Search for the cell housing the specified text and yield its (x, y) center coordinate. 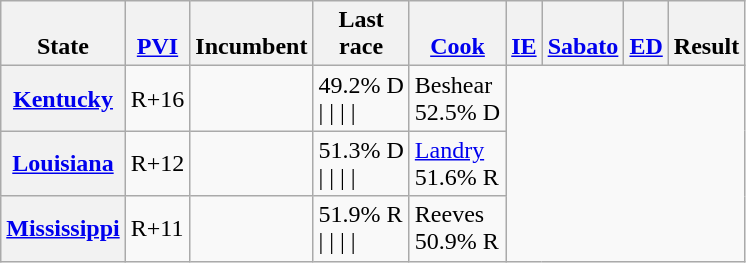
51.3% D| | | | (361, 164)
Incumbent (252, 34)
Landry51.6% R (457, 164)
State (63, 34)
49.2% D| | | | (361, 98)
Louisiana (63, 164)
Lastrace (361, 34)
Mississippi (63, 228)
Result (706, 34)
Reeves50.9% R (457, 228)
IE (524, 34)
R+16 (158, 98)
PVI (158, 34)
R+12 (158, 164)
R+11 (158, 228)
51.9% R| | | | (361, 228)
Sabato (583, 34)
ED (646, 34)
Cook (457, 34)
Beshear52.5% D (457, 98)
Kentucky (63, 98)
